Pinpoint the cell where the given text exists, returning its (x, y) midpoint coordinate. 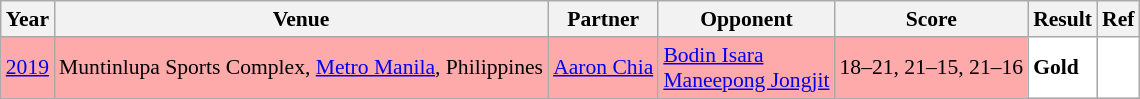
2019 (28, 68)
Partner (603, 19)
Venue (301, 19)
Gold (1062, 68)
Score (932, 19)
Aaron Chia (603, 68)
18–21, 21–15, 21–16 (932, 68)
Year (28, 19)
Result (1062, 19)
Muntinlupa Sports Complex, Metro Manila, Philippines (301, 68)
Opponent (746, 19)
Bodin Isara Maneepong Jongjit (746, 68)
Ref (1118, 19)
